Return the [X, Y] coordinate for the center point of the cell that contains the specified text.  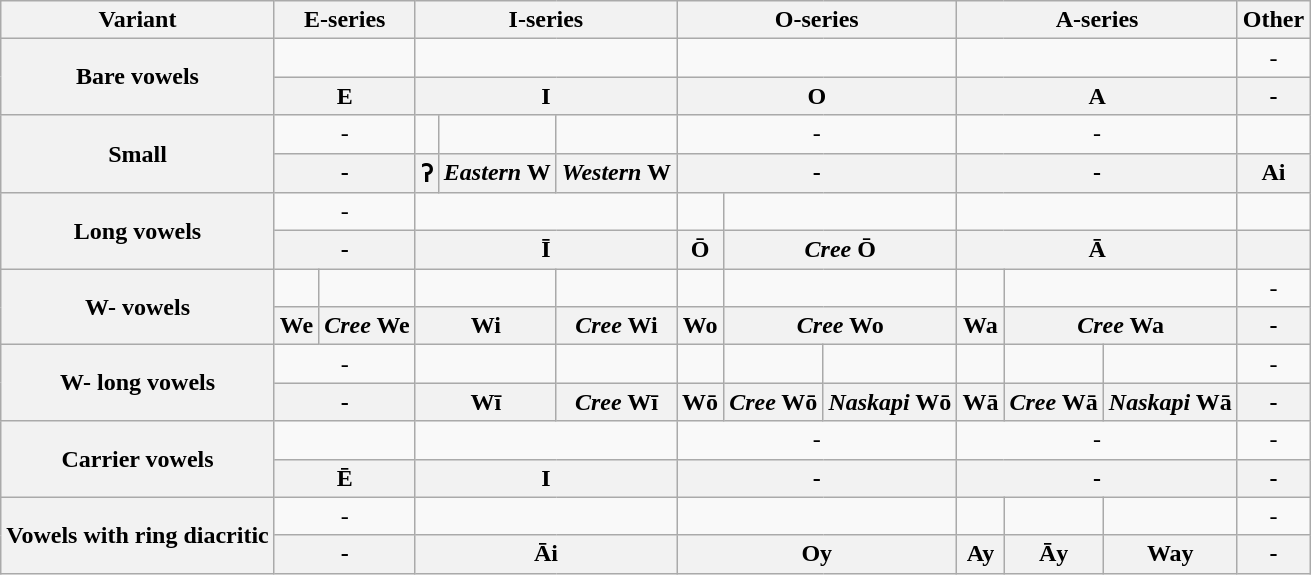
Oy [817, 554]
A-series [1097, 20]
Wo [700, 326]
Carrier vowels [138, 459]
Cree We [368, 326]
Āy [1054, 554]
Cree Wā [1054, 402]
ʔ [426, 173]
Wi [486, 326]
We [296, 326]
Eastern W [497, 173]
E-series [344, 20]
Other [1273, 20]
Variant [138, 20]
Cree Wī [616, 402]
Naskapi Wō [890, 402]
Western W [616, 173]
Bare vowels [138, 77]
Ē [344, 478]
I-series [546, 20]
Wa [980, 326]
Ai [1273, 173]
W- long vowels [138, 383]
Cree Wō [774, 402]
Way [1170, 554]
Cree Wi [616, 326]
Āi [546, 554]
Small [138, 154]
Naskapi Wā [1170, 402]
Cree Wa [1120, 326]
E [344, 96]
O [817, 96]
Ī [546, 250]
Ā [1097, 250]
Long vowels [138, 231]
A [1097, 96]
Wā [980, 402]
Wō [700, 402]
W- vowels [138, 307]
Cree Ō [840, 250]
Vowels with ring diacritic [138, 535]
O-series [817, 20]
Wī [486, 402]
Ō [700, 250]
Ay [980, 554]
Cree Wo [840, 326]
